Output the [x, y] coordinate of the center of the cell containing the given text.  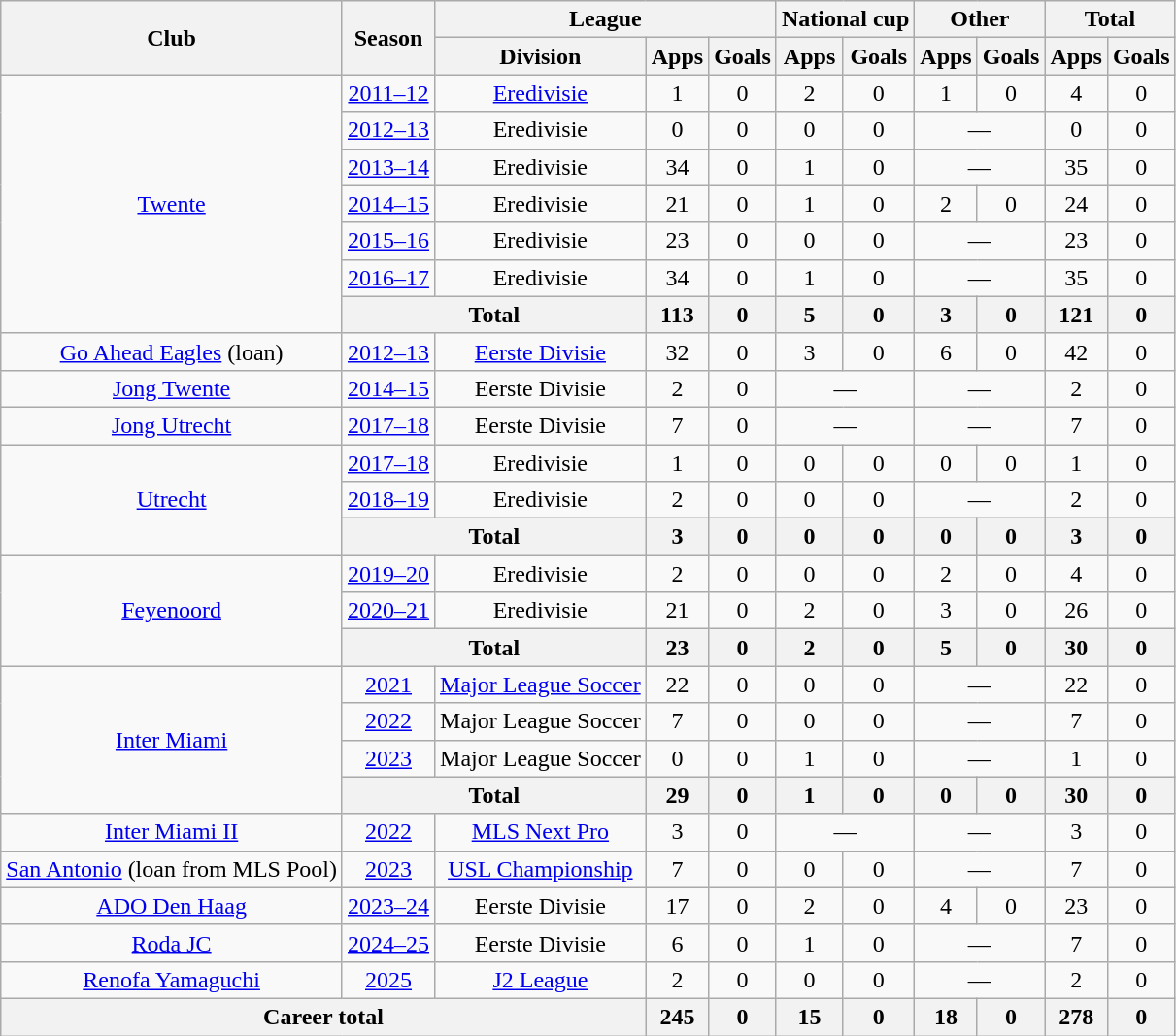
42 [1076, 351]
San Antonio (loan from MLS Pool) [172, 869]
Season [388, 38]
Go Ahead Eagles (loan) [172, 351]
121 [1076, 315]
2016–17 [388, 278]
2023–24 [388, 906]
Renofa Yamaguchi [172, 980]
Other [980, 19]
Inter Miami [172, 740]
2019–20 [388, 574]
18 [946, 1017]
2020–21 [388, 611]
2021 [388, 685]
USL Championship [541, 869]
15 [809, 1017]
ADO Den Haag [172, 906]
Feyenoord [172, 611]
MLS Next Pro [541, 832]
113 [677, 315]
26 [1076, 611]
Roda JC [172, 943]
National cup [845, 19]
17 [677, 906]
29 [677, 795]
Career total [323, 1017]
245 [677, 1017]
J2 League [541, 980]
278 [1076, 1017]
Jong Twente [172, 388]
Twente [172, 204]
2018–19 [388, 500]
32 [677, 351]
24 [1076, 204]
Utrecht [172, 500]
2011–12 [388, 93]
League [606, 19]
Division [541, 56]
2025 [388, 980]
Club [172, 38]
2015–16 [388, 241]
2024–25 [388, 943]
Jong Utrecht [172, 425]
2013–14 [388, 167]
Inter Miami II [172, 832]
